Find where the given text appears and provide that cell's center as [X, Y] coordinate. 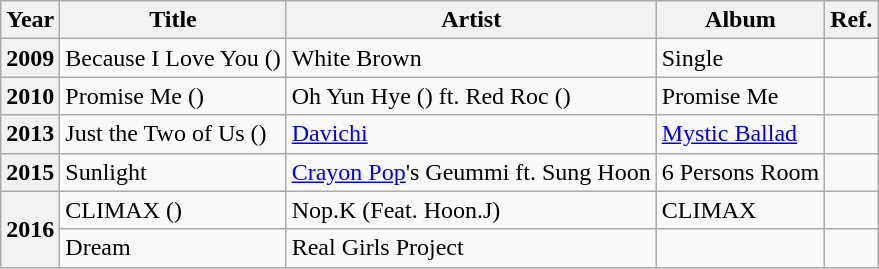
Because I Love You () [173, 58]
Artist [471, 20]
Ref. [852, 20]
Year [30, 20]
6 Persons Room [740, 172]
CLIMAX [740, 210]
Single [740, 58]
CLIMAX () [173, 210]
Promise Me [740, 96]
Oh Yun Hye () ft. Red Roc () [471, 96]
Real Girls Project [471, 248]
Crayon Pop's Geummi ft. Sung Hoon [471, 172]
Promise Me () [173, 96]
White Brown [471, 58]
2009 [30, 58]
Nop.K (Feat. Hoon.J) [471, 210]
Dream [173, 248]
Davichi [471, 134]
Title [173, 20]
2015 [30, 172]
Sunlight [173, 172]
2016 [30, 229]
Album [740, 20]
Just the Two of Us () [173, 134]
Mystic Ballad [740, 134]
2013 [30, 134]
2010 [30, 96]
